Search for the cell housing the specified text and yield its [x, y] center coordinate. 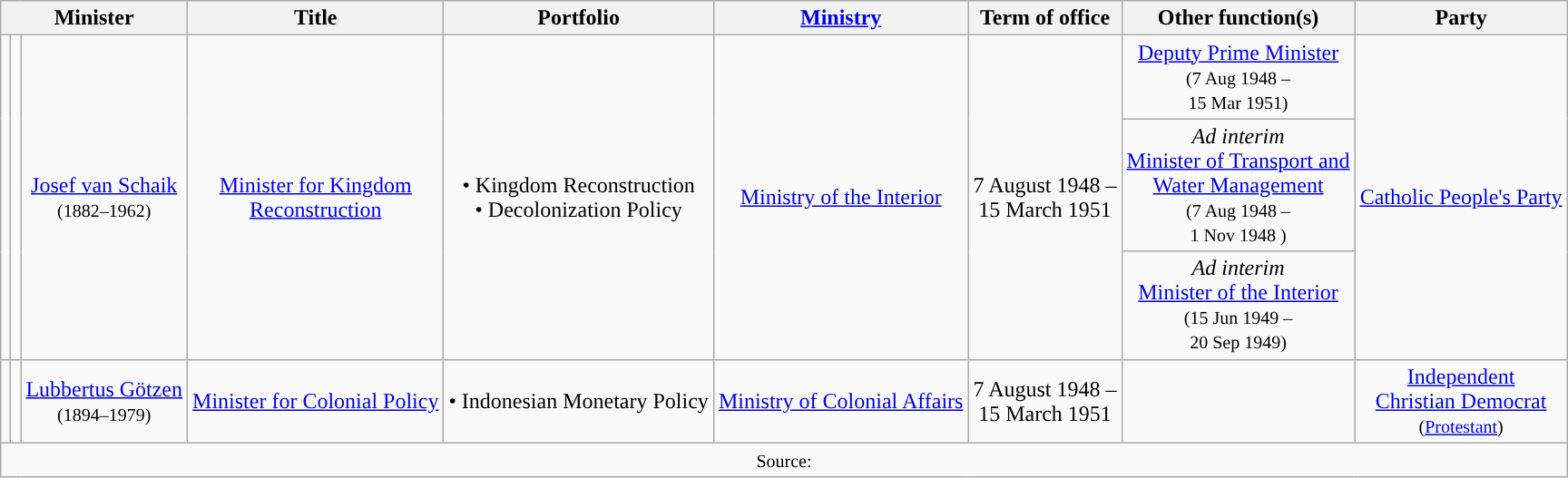
Portfolio [579, 18]
Term of office [1045, 18]
Ad interim Minister of the Interior (15 Jun 1949 – 20 Sep 1949) [1238, 305]
Deputy Prime Minister (7 Aug 1948 – 15 Mar 1951) [1238, 77]
Other function(s) [1238, 18]
• Kingdom Reconstruction • Decolonization Policy [579, 198]
Catholic People's Party [1461, 198]
Minister for Colonial Policy [316, 401]
Ministry of Colonial Affairs [840, 401]
Independent Christian Democrat (Protestant) [1461, 401]
Josef van Schaik (1882–1962) [104, 198]
Ad interim Minister of Transport and Water Management (7 Aug 1948 – 1 Nov 1948 ) [1238, 185]
Ministry of the Interior [840, 198]
Lubbertus Götzen (1894–1979) [104, 401]
Ministry [840, 18]
Party [1461, 18]
Source: [784, 460]
Minister for Kingdom Reconstruction [316, 198]
Minister [94, 18]
• Indonesian Monetary Policy [579, 401]
Title [316, 18]
